Provide the [X, Y] coordinate of the cell's center where the given text is located.  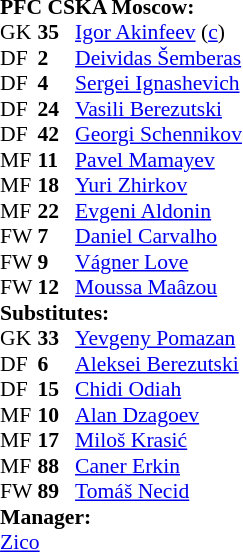
18 [57, 185]
Vágner Love [158, 262]
89 [57, 491]
Caner Erkin [158, 466]
10 [57, 415]
Miloš Krasić [158, 441]
4 [57, 83]
Pavel Mamayev [158, 160]
Tomáš Necid [158, 491]
Chidi Odiah [158, 389]
Sergei Ignashevich [158, 83]
22 [57, 211]
Alan Dzagoev [158, 415]
2 [57, 58]
7 [57, 237]
12 [57, 287]
Moussa Maâzou [158, 287]
Deividas Šemberas [158, 58]
Vasili Berezutski [158, 109]
33 [57, 339]
15 [57, 389]
17 [57, 441]
24 [57, 109]
Yuri Zhirkov [158, 185]
Aleksei Berezutski [158, 364]
6 [57, 364]
35 [57, 33]
11 [57, 160]
Yevgeny Pomazan [158, 339]
Evgeni Aldonin [158, 211]
Daniel Carvalho [158, 237]
42 [57, 135]
Substitutes: [121, 313]
Georgi Schennikov [158, 135]
88 [57, 466]
Igor Akinfeev (c) [158, 33]
9 [57, 262]
Manager: [121, 517]
